Find where the given text appears and provide that cell's center as [X, Y] coordinate. 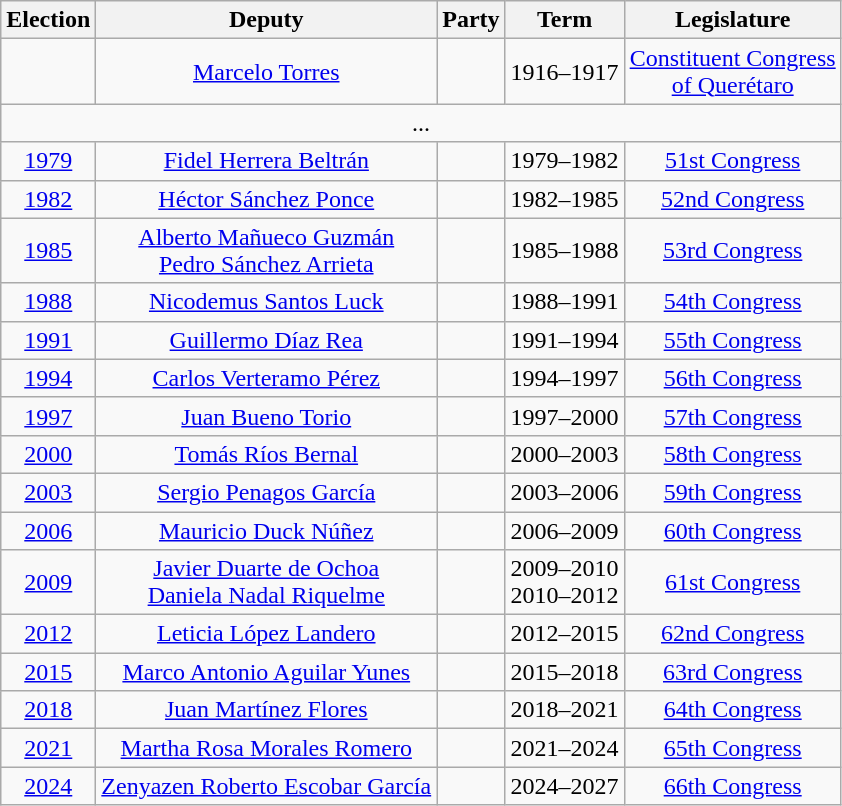
63rd Congress [732, 672]
2003 [48, 492]
2015–2018 [564, 672]
1979 [48, 161]
Legislature [732, 20]
Constituent Congressof Querétaro [732, 72]
Guillermo Díaz Rea [266, 340]
Fidel Herrera Beltrán [266, 161]
2018–2021 [564, 710]
1991–1994 [564, 340]
2018 [48, 710]
2012–2015 [564, 634]
1982–1985 [564, 199]
56th Congress [732, 378]
Marco Antonio Aguilar Yunes [266, 672]
Javier Duarte de OchoaDaniela Nadal Riquelme [266, 582]
2021 [48, 748]
1991 [48, 340]
Zenyazen Roberto Escobar García [266, 786]
Leticia López Landero [266, 634]
Election [48, 20]
57th Congress [732, 416]
2012 [48, 634]
52nd Congress [732, 199]
1916–1917 [564, 72]
60th Congress [732, 531]
1985 [48, 250]
58th Congress [732, 454]
55th Congress [732, 340]
1988–1991 [564, 302]
Alberto Mañueco GuzmánPedro Sánchez Arrieta [266, 250]
1994–1997 [564, 378]
2000 [48, 454]
2003–2006 [564, 492]
1985–1988 [564, 250]
1988 [48, 302]
Martha Rosa Morales Romero [266, 748]
2024 [48, 786]
Juan Martínez Flores [266, 710]
Deputy [266, 20]
Sergio Penagos García [266, 492]
Mauricio Duck Núñez [266, 531]
1994 [48, 378]
2006 [48, 531]
2000–2003 [564, 454]
Nicodemus Santos Luck [266, 302]
2009–20102010–2012 [564, 582]
53rd Congress [732, 250]
59th Congress [732, 492]
Term [564, 20]
2006–2009 [564, 531]
1997–2000 [564, 416]
65th Congress [732, 748]
54th Congress [732, 302]
Carlos Verteramo Pérez [266, 378]
... [421, 123]
2009 [48, 582]
Juan Bueno Torio [266, 416]
Tomás Ríos Bernal [266, 454]
1982 [48, 199]
2024–2027 [564, 786]
62nd Congress [732, 634]
Party [471, 20]
2021–2024 [564, 748]
1997 [48, 416]
Marcelo Torres [266, 72]
66th Congress [732, 786]
61st Congress [732, 582]
1979–1982 [564, 161]
2015 [48, 672]
Héctor Sánchez Ponce [266, 199]
51st Congress [732, 161]
64th Congress [732, 710]
